Search for the cell housing the specified text and yield its [x, y] center coordinate. 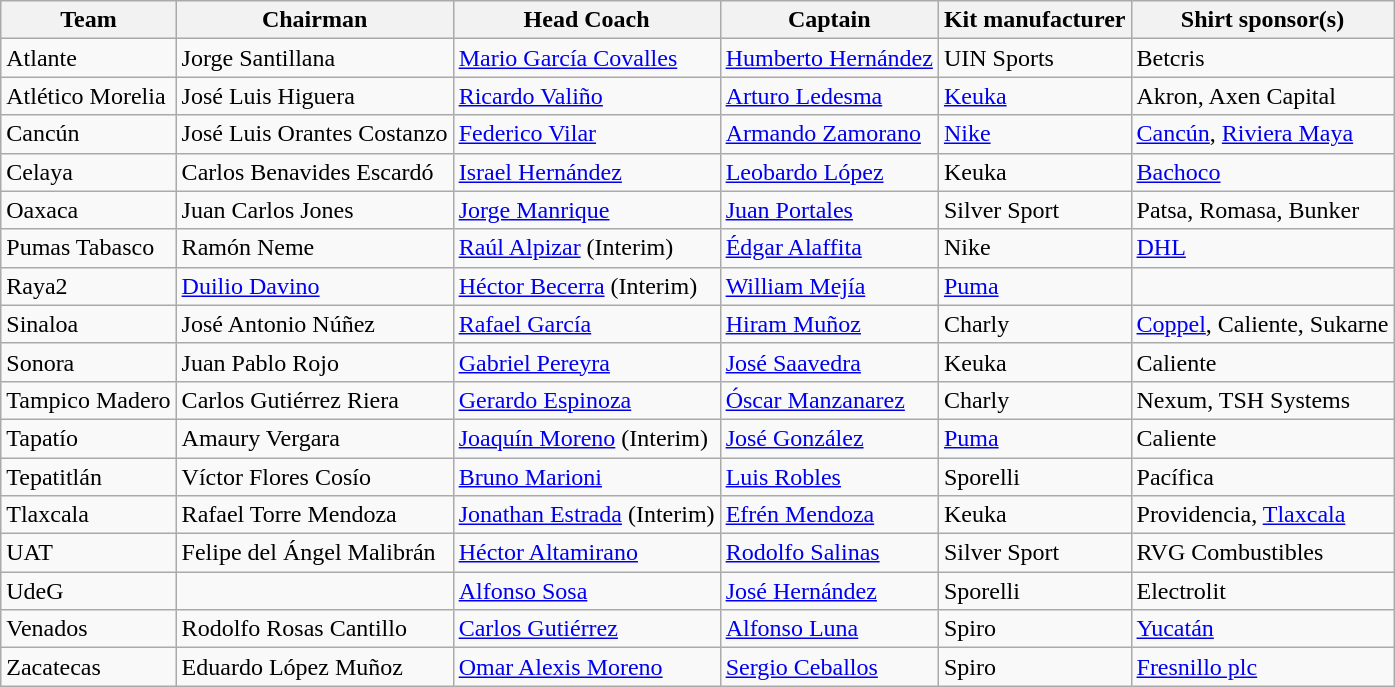
José Luis Orantes Costanzo [314, 134]
Luis Robles [829, 477]
José Saavedra [829, 362]
Betcris [1262, 58]
Juan Pablo Rojo [314, 362]
José Hernández [829, 591]
Hiram Muñoz [829, 324]
Víctor Flores Cosío [314, 477]
Head Coach [586, 20]
Patsa, Romasa, Bunker [1262, 210]
Team [88, 20]
Nexum, TSH Systems [1262, 400]
Federico Vilar [586, 134]
Héctor Altamirano [586, 553]
UAT [88, 553]
Jonathan Estrada (Interim) [586, 515]
Sergio Ceballos [829, 667]
Electrolit [1262, 591]
Venados [88, 629]
Raúl Alpizar (Interim) [586, 248]
Arturo Ledesma [829, 96]
RVG Combustibles [1262, 553]
Carlos Benavides Escardó [314, 172]
Shirt sponsor(s) [1262, 20]
Zacatecas [88, 667]
UdeG [88, 591]
Captain [829, 20]
Jorge Santillana [314, 58]
Bachoco [1262, 172]
Atlético Morelia [88, 96]
Bruno Marioni [586, 477]
Leobardo López [829, 172]
Efrén Mendoza [829, 515]
Mario García Covalles [586, 58]
Akron, Axen Capital [1262, 96]
Alfonso Sosa [586, 591]
UIN Sports [1034, 58]
Óscar Manzanarez [829, 400]
Kit manufacturer [1034, 20]
Juan Carlos Jones [314, 210]
Amaury Vergara [314, 438]
Coppel, Caliente, Sukarne [1262, 324]
Fresnillo plc [1262, 667]
Armando Zamorano [829, 134]
Cancún, Riviera Maya [1262, 134]
Atlante [88, 58]
José González [829, 438]
Ramón Neme [314, 248]
Eduardo López Muñoz [314, 667]
Israel Hernández [586, 172]
Pumas Tabasco [88, 248]
Tapatío [88, 438]
Héctor Becerra (Interim) [586, 286]
Alfonso Luna [829, 629]
Gerardo Espinoza [586, 400]
Édgar Alaffita [829, 248]
Sinaloa [88, 324]
Duilio Davino [314, 286]
Rafael Torre Mendoza [314, 515]
Jorge Manrique [586, 210]
Carlos Gutiérrez [586, 629]
DHL [1262, 248]
Rodolfo Rosas Cantillo [314, 629]
Pacífica [1262, 477]
Rodolfo Salinas [829, 553]
Celaya [88, 172]
José Luis Higuera [314, 96]
Joaquín Moreno (Interim) [586, 438]
Tepatitlán [88, 477]
Gabriel Pereyra [586, 362]
Oaxaca [88, 210]
Yucatán [1262, 629]
Raya2 [88, 286]
William Mejía [829, 286]
Omar Alexis Moreno [586, 667]
Rafael García [586, 324]
Ricardo Valiño [586, 96]
Humberto Hernández [829, 58]
Cancún [88, 134]
José Antonio Núñez [314, 324]
Tampico Madero [88, 400]
Felipe del Ángel Malibrán [314, 553]
Juan Portales [829, 210]
Providencia, Tlaxcala [1262, 515]
Carlos Gutiérrez Riera [314, 400]
Sonora [88, 362]
Chairman [314, 20]
Tlaxcala [88, 515]
